Locate the cell with the specified text and output its (x, y) center coordinate. 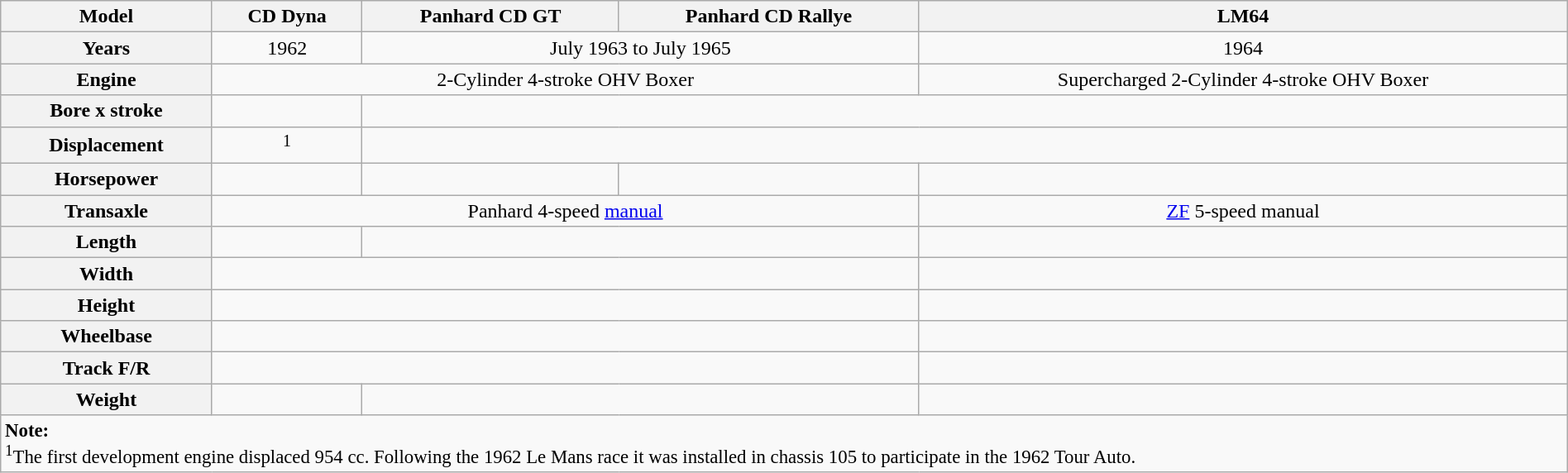
Height (107, 305)
Bore x stroke (107, 111)
Panhard CD Rallye (769, 17)
Length (107, 242)
1 (287, 146)
Wheelbase (107, 337)
CD Dyna (287, 17)
Displacement (107, 146)
Weight (107, 399)
1964 (1243, 48)
Panhard 4-speed manual (566, 211)
Width (107, 274)
Engine (107, 79)
Track F/R (107, 368)
LM64 (1243, 17)
Transaxle (107, 211)
Supercharged 2-Cylinder 4-stroke OHV Boxer (1243, 79)
Years (107, 48)
Horsepower (107, 179)
Panhard CD GT (490, 17)
ZF 5-speed manual (1243, 211)
Model (107, 17)
1962 (287, 48)
2-Cylinder 4-stroke OHV Boxer (566, 79)
July 1963 to July 1965 (640, 48)
